Extract the (x, y) coordinate from the center of the cell holding the provided text.  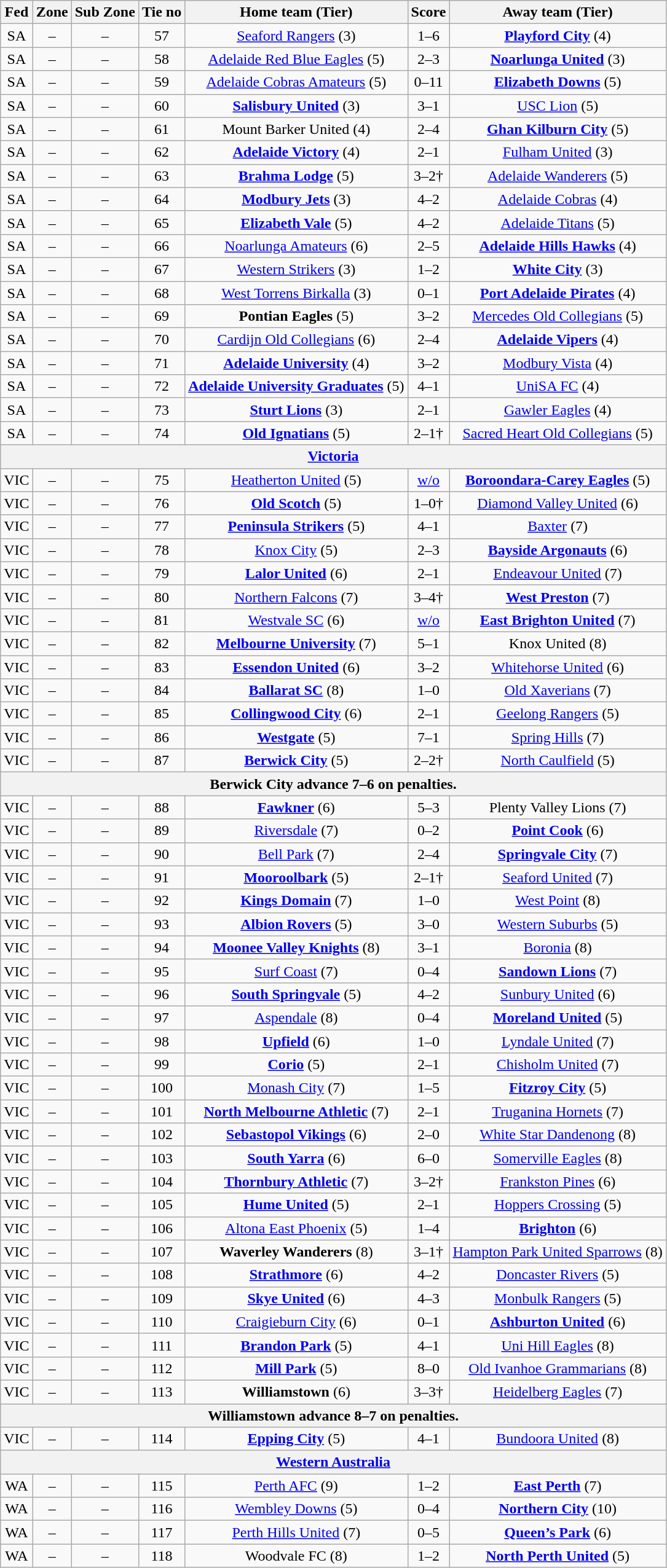
3–1† (428, 1252)
Riversdale (7) (296, 831)
59 (161, 82)
82 (161, 643)
Perth Hills United (7) (296, 1532)
83 (161, 667)
99 (161, 1065)
East Brighton United (7) (558, 620)
West Preston (7) (558, 597)
Ashburton United (6) (558, 1322)
1–4 (428, 1228)
Seaford Rangers (3) (296, 36)
Whitehorse United (6) (558, 667)
2–2† (428, 761)
Knox United (8) (558, 643)
Corio (5) (296, 1065)
3–4† (428, 597)
57 (161, 36)
89 (161, 831)
67 (161, 269)
Boroondara-Carey Eagles (5) (558, 480)
96 (161, 994)
West Torrens Birkalla (3) (296, 293)
Bayside Argonauts (6) (558, 550)
Sebastopol Vikings (6) (296, 1135)
White Star Dandenong (8) (558, 1135)
Springvale City (7) (558, 854)
Lalor United (6) (296, 573)
Heatherton United (5) (296, 480)
79 (161, 573)
Williamstown advance 8–7 on penalties. (333, 1415)
108 (161, 1275)
63 (161, 176)
Essendon United (6) (296, 667)
113 (161, 1392)
Somerville Eagles (8) (558, 1158)
5–3 (428, 807)
94 (161, 947)
73 (161, 410)
2–5 (428, 246)
Fulham United (3) (558, 152)
Modbury Jets (3) (296, 199)
78 (161, 550)
Brandon Park (5) (296, 1345)
Cardijn Old Collegians (6) (296, 340)
Boronia (8) (558, 947)
Northern City (10) (558, 1509)
Spring Hills (7) (558, 737)
Chisholm United (7) (558, 1065)
3–3† (428, 1392)
Adelaide University (4) (296, 363)
60 (161, 106)
Woodvale FC (8) (296, 1556)
116 (161, 1509)
Noarlunga Amateurs (6) (296, 246)
66 (161, 246)
111 (161, 1345)
92 (161, 901)
101 (161, 1111)
Heidelberg Eagles (7) (558, 1392)
North Melbourne Athletic (7) (296, 1111)
115 (161, 1486)
Brahma Lodge (5) (296, 176)
Wembley Downs (5) (296, 1509)
109 (161, 1298)
112 (161, 1368)
Western Australia (333, 1462)
Monash City (7) (296, 1088)
UniSA FC (4) (558, 386)
Mill Park (5) (296, 1368)
Altona East Phoenix (5) (296, 1228)
Doncaster Rivers (5) (558, 1275)
Old Ignatians (5) (296, 433)
1–0† (428, 503)
Tie no (161, 12)
Adelaide Red Blue Eagles (5) (296, 59)
Sunbury United (6) (558, 994)
Seaford United (7) (558, 877)
Melbourne University (7) (296, 643)
93 (161, 924)
5–1 (428, 643)
Adelaide Cobras (4) (558, 199)
86 (161, 737)
65 (161, 222)
Adelaide University Graduates (5) (296, 386)
North Perth United (5) (558, 1556)
Old Xaverians (7) (558, 691)
107 (161, 1252)
114 (161, 1439)
Hoppers Crossing (5) (558, 1205)
Sandown Lions (7) (558, 971)
Williamstown (6) (296, 1392)
85 (161, 714)
76 (161, 503)
Playford City (4) (558, 36)
91 (161, 877)
Hampton Park United Sparrows (8) (558, 1252)
Adelaide Victory (4) (296, 152)
Truganina Hornets (7) (558, 1111)
East Perth (7) (558, 1486)
Perth AFC (9) (296, 1486)
Hume United (5) (296, 1205)
Fawkner (6) (296, 807)
Uni Hill Eagles (8) (558, 1345)
Adelaide Wanderers (5) (558, 176)
3–0 (428, 924)
98 (161, 1041)
Elizabeth Vale (5) (296, 222)
Old Ivanhoe Grammarians (8) (558, 1368)
Craigieburn City (6) (296, 1322)
75 (161, 480)
Westvale SC (6) (296, 620)
Lyndale United (7) (558, 1041)
Endeavour United (7) (558, 573)
USC Lion (5) (558, 106)
Strathmore (6) (296, 1275)
103 (161, 1158)
0–11 (428, 82)
Old Scotch (5) (296, 503)
Collingwood City (6) (296, 714)
84 (161, 691)
Baxter (7) (558, 527)
8–0 (428, 1368)
68 (161, 293)
74 (161, 433)
70 (161, 340)
106 (161, 1228)
88 (161, 807)
Adelaide Hills Hawks (4) (558, 246)
118 (161, 1556)
Western Suburbs (5) (558, 924)
Sacred Heart Old Collegians (5) (558, 433)
Away team (Tier) (558, 12)
Zone (52, 12)
71 (161, 363)
Bundoora United (8) (558, 1439)
Noarlunga United (3) (558, 59)
Bell Park (7) (296, 854)
1–6 (428, 36)
58 (161, 59)
Sturt Lions (3) (296, 410)
Modbury Vista (4) (558, 363)
Adelaide Titans (5) (558, 222)
0–2 (428, 831)
Aspendale (8) (296, 1017)
6–0 (428, 1158)
Mercedes Old Collegians (5) (558, 316)
Port Adelaide Pirates (4) (558, 293)
Score (428, 12)
Home team (Tier) (296, 12)
77 (161, 527)
80 (161, 597)
Berwick City advance 7–6 on penalties. (333, 784)
81 (161, 620)
Pontian Eagles (5) (296, 316)
64 (161, 199)
Queen’s Park (6) (558, 1532)
Brighton (6) (558, 1228)
72 (161, 386)
100 (161, 1088)
105 (161, 1205)
Mount Barker United (4) (296, 129)
7–1 (428, 737)
Surf Coast (7) (296, 971)
Sub Zone (105, 12)
117 (161, 1532)
South Yarra (6) (296, 1158)
Geelong Rangers (5) (558, 714)
61 (161, 129)
Adelaide Cobras Amateurs (5) (296, 82)
95 (161, 971)
102 (161, 1135)
Moonee Valley Knights (8) (296, 947)
Adelaide Vipers (4) (558, 340)
110 (161, 1322)
2–0 (428, 1135)
Epping City (5) (296, 1439)
Gawler Eagles (4) (558, 410)
87 (161, 761)
Monbulk Rangers (5) (558, 1298)
Frankston Pines (6) (558, 1182)
Ballarat SC (8) (296, 691)
Mooroolbark (5) (296, 877)
Ghan Kilburn City (5) (558, 129)
Western Strikers (3) (296, 269)
4–3 (428, 1298)
Kings Domain (7) (296, 901)
Northern Falcons (7) (296, 597)
90 (161, 854)
Westgate (5) (296, 737)
Thornbury Athletic (7) (296, 1182)
South Springvale (5) (296, 994)
Moreland United (5) (558, 1017)
104 (161, 1182)
Waverley Wanderers (8) (296, 1252)
Upfield (6) (296, 1041)
62 (161, 152)
Fed (17, 12)
Point Cook (6) (558, 831)
Albion Rovers (5) (296, 924)
1–5 (428, 1088)
Diamond Valley United (6) (558, 503)
0–5 (428, 1532)
West Point (8) (558, 901)
Elizabeth Downs (5) (558, 82)
97 (161, 1017)
White City (3) (558, 269)
Berwick City (5) (296, 761)
Skye United (6) (296, 1298)
Peninsula Strikers (5) (296, 527)
Knox City (5) (296, 550)
Fitzroy City (5) (558, 1088)
Salisbury United (3) (296, 106)
Victoria (333, 457)
69 (161, 316)
North Caulfield (5) (558, 761)
Plenty Valley Lions (7) (558, 807)
